Locate the cell with the specified text and output its (X, Y) center coordinate. 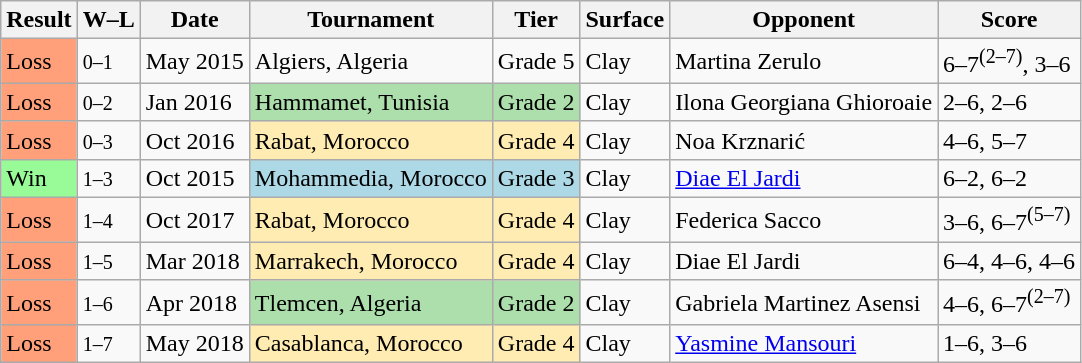
Mar 2018 (194, 261)
0–3 (108, 140)
Noa Krznarić (804, 140)
Result (39, 20)
Oct 2015 (194, 178)
Oct 2016 (194, 140)
1–6 (108, 302)
Ilona Georgiana Ghioroaie (804, 102)
1–3 (108, 178)
Marrakech, Morocco (370, 261)
Casablanca, Morocco (370, 344)
Opponent (804, 20)
May 2015 (194, 62)
W–L (108, 20)
Federica Sacco (804, 220)
1–7 (108, 344)
Apr 2018 (194, 302)
2–6, 2–6 (1010, 102)
Tier (536, 20)
Surface (625, 20)
3–6, 6–7(5–7) (1010, 220)
Hammamet, Tunisia (370, 102)
Tournament (370, 20)
Win (39, 178)
Grade 5 (536, 62)
6–4, 4–6, 4–6 (1010, 261)
Gabriela Martinez Asensi (804, 302)
Yasmine Mansouri (804, 344)
Tlemcen, Algeria (370, 302)
May 2018 (194, 344)
Algiers, Algeria (370, 62)
Date (194, 20)
1–6, 3–6 (1010, 344)
4–6, 5–7 (1010, 140)
Martina Zerulo (804, 62)
0–1 (108, 62)
Jan 2016 (194, 102)
Mohammedia, Morocco (370, 178)
Score (1010, 20)
6–7(2–7), 3–6 (1010, 62)
Oct 2017 (194, 220)
Grade 3 (536, 178)
4–6, 6–7(2–7) (1010, 302)
0–2 (108, 102)
6–2, 6–2 (1010, 178)
1–4 (108, 220)
1–5 (108, 261)
